Output the [x, y] coordinate of the center of the cell containing the given text.  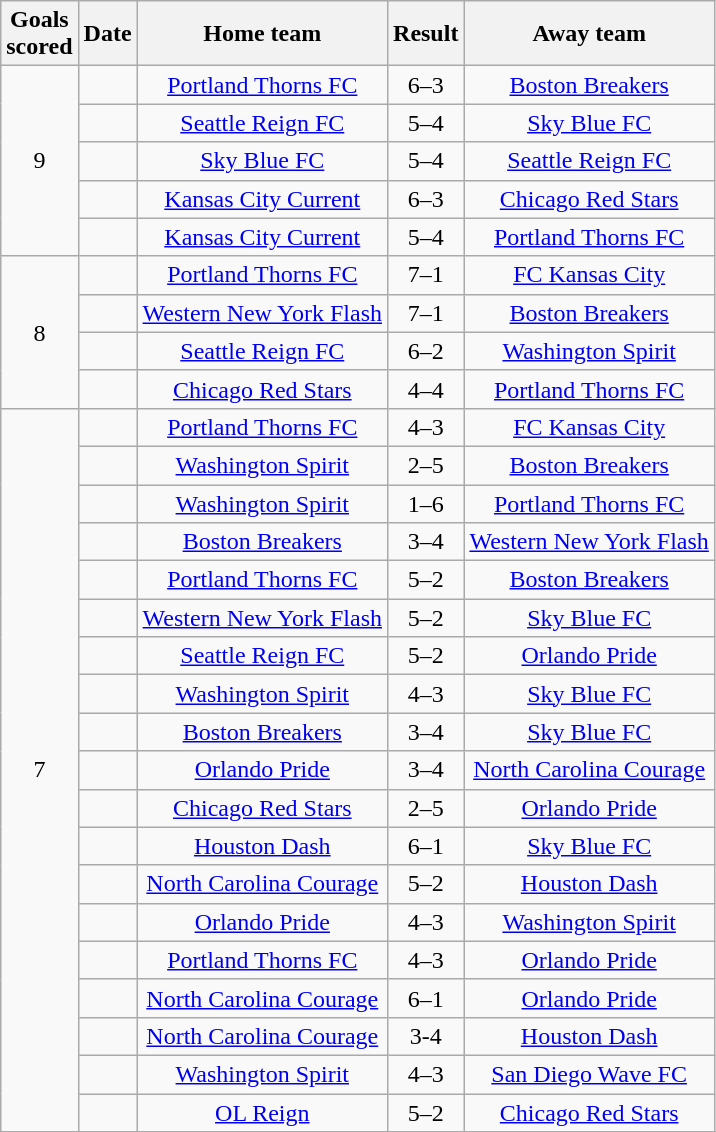
8 [40, 332]
9 [40, 161]
San Diego Wave FC [589, 1074]
7 [40, 770]
4–4 [426, 389]
Goalsscored [40, 34]
Date [108, 34]
1–6 [426, 503]
Away team [589, 34]
6–2 [426, 351]
3-4 [426, 1036]
Result [426, 34]
OL Reign [262, 1113]
Home team [262, 34]
